Provide the [x, y] coordinate of the cell's center where the given text is located.  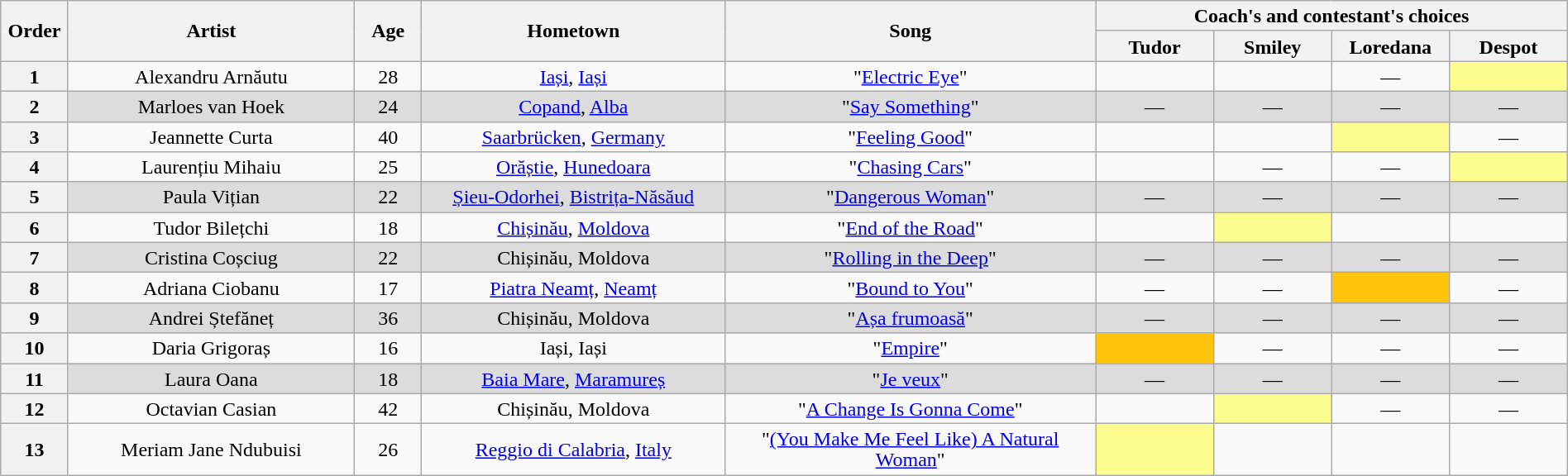
Meriam Jane Ndubuisi [211, 450]
"(You Make Me Feel Like) A Natural Woman" [911, 450]
Jeannette Curta [211, 137]
8 [35, 288]
Piatra Neamț, Neamț [574, 288]
Laurențiu Mihaiu [211, 167]
10 [35, 349]
1 [35, 76]
6 [35, 228]
Order [35, 31]
"Je veux" [911, 378]
"Bound to You" [911, 288]
17 [389, 288]
Marloes van Hoek [211, 106]
Octavian Casian [211, 408]
"Electric Eye" [911, 76]
Copand, Alba [574, 106]
Laura Oana [211, 378]
Coach's and contestant's choices [1331, 17]
Orăștie, Hunedoara [574, 167]
Cristina Coșciug [211, 258]
Age [389, 31]
2 [35, 106]
40 [389, 137]
Artist [211, 31]
"Chasing Cars" [911, 167]
"Feeling Good" [911, 137]
Reggio di Calabria, Italy [574, 450]
"Așa frumoasă" [911, 317]
Tudor [1154, 46]
11 [35, 378]
Despot [1508, 46]
Hometown [574, 31]
42 [389, 408]
Paula Vițian [211, 197]
26 [389, 450]
Andrei Ștefăneț [211, 317]
36 [389, 317]
24 [389, 106]
"Rolling in the Deep" [911, 258]
Șieu-Odorhei, Bistrița-Năsăud [574, 197]
"A Change Is Gonna Come" [911, 408]
5 [35, 197]
Baia Mare, Maramureș [574, 378]
"Say Something" [911, 106]
Loredana [1391, 46]
"Empire" [911, 349]
Song [911, 31]
16 [389, 349]
"End of the Road" [911, 228]
12 [35, 408]
Saarbrücken, Germany [574, 137]
Alexandru Arnăutu [211, 76]
25 [389, 167]
Adriana Ciobanu [211, 288]
28 [389, 76]
Smiley [1272, 46]
"Dangerous Woman" [911, 197]
Tudor Bilețchi [211, 228]
7 [35, 258]
3 [35, 137]
9 [35, 317]
4 [35, 167]
Daria Grigoraș [211, 349]
13 [35, 450]
